From the cell containing the given text, extract its center point as (X, Y) coordinate. 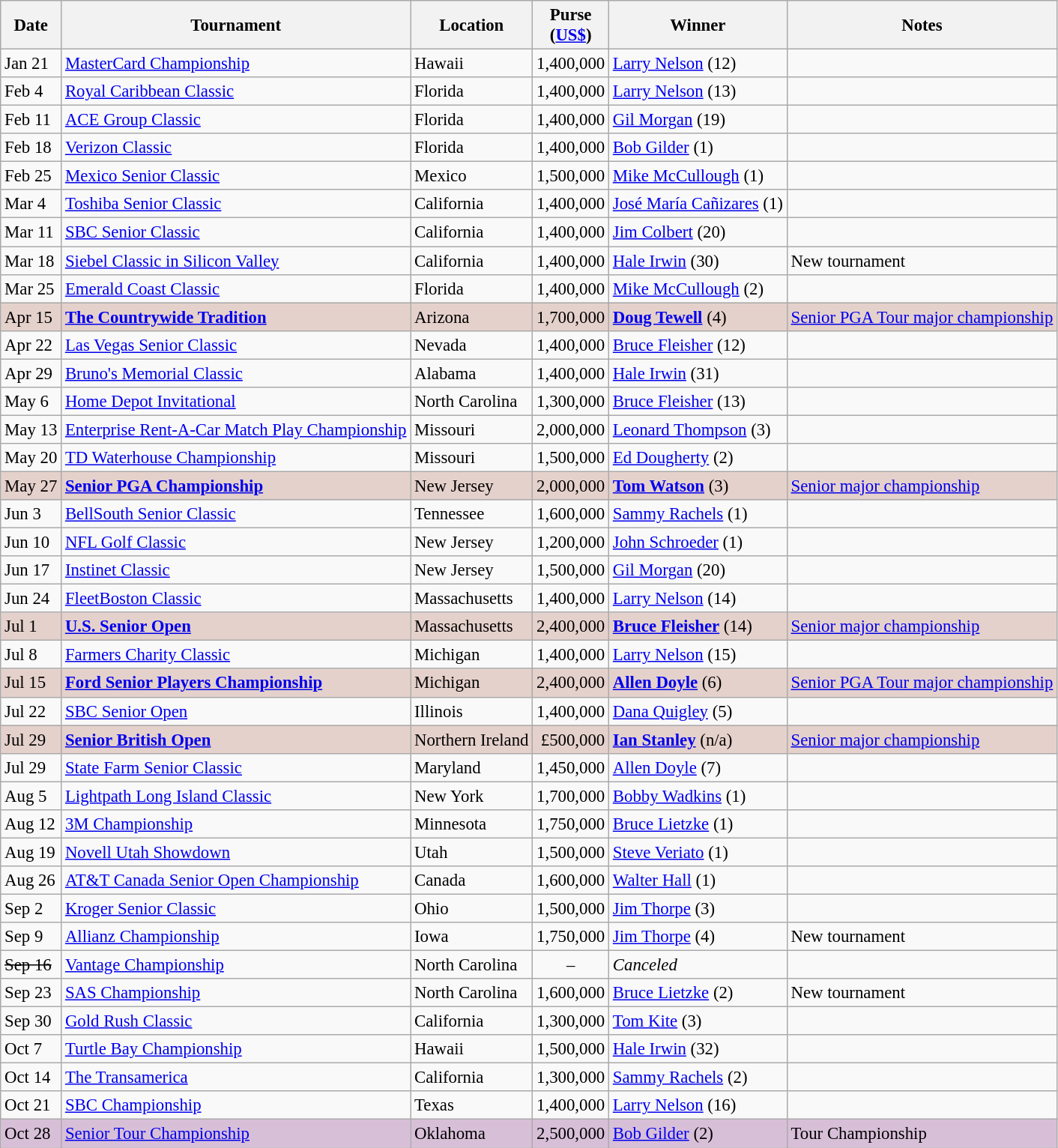
Purse(US$) (571, 25)
Oct 14 (31, 1078)
Bob Gilder (2) (698, 1134)
Allen Doyle (7) (698, 767)
Tom Watson (3) (698, 486)
Oct 7 (31, 1049)
Mike McCullough (2) (698, 288)
U.S. Senior Open (236, 626)
Feb 18 (31, 148)
Hale Irwin (31) (698, 373)
Feb 4 (31, 91)
Jun 24 (31, 599)
Enterprise Rent-A-Car Match Play Championship (236, 429)
SBC Championship (236, 1105)
Sammy Rachels (2) (698, 1078)
Apr 22 (31, 345)
Jan 21 (31, 64)
1,200,000 (571, 543)
Sep 23 (31, 993)
Tom Kite (3) (698, 1021)
Ed Dougherty (2) (698, 458)
Sep 2 (31, 908)
MasterCard Championship (236, 64)
Arizona (472, 317)
Mar 25 (31, 288)
Mar 11 (31, 232)
Texas (472, 1105)
May 20 (31, 458)
Allen Doyle (6) (698, 683)
Tournament (236, 25)
Home Depot Invitational (236, 402)
Sep 16 (31, 965)
Dana Quigley (5) (698, 711)
John Schroeder (1) (698, 543)
Aug 19 (31, 852)
ACE Group Classic (236, 120)
Jul 22 (31, 711)
Sep 30 (31, 1021)
Ian Stanley (n/a) (698, 740)
Jim Thorpe (4) (698, 937)
Feb 25 (31, 176)
May 13 (31, 429)
Jim Thorpe (3) (698, 908)
Canada (472, 880)
Bruce Lietzke (1) (698, 824)
Larry Nelson (12) (698, 64)
Hale Irwin (32) (698, 1049)
Senior British Open (236, 740)
Tennessee (472, 514)
Minnesota (472, 824)
Mar 18 (31, 261)
Bruce Fleisher (12) (698, 345)
José María Cañizares (1) (698, 205)
Royal Caribbean Classic (236, 91)
Location (472, 25)
The Countrywide Tradition (236, 317)
Lightpath Long Island Classic (236, 796)
Ford Senior Players Championship (236, 683)
Las Vegas Senior Classic (236, 345)
Illinois (472, 711)
Northern Ireland (472, 740)
Farmers Charity Classic (236, 655)
Bobby Wadkins (1) (698, 796)
Utah (472, 852)
Tour Championship (922, 1134)
BellSouth Senior Classic (236, 514)
Jul 15 (31, 683)
Bruce Fleisher (13) (698, 402)
Mexico Senior Classic (236, 176)
– (571, 965)
Winner (698, 25)
Jun 10 (31, 543)
Mar 4 (31, 205)
Bob Gilder (1) (698, 148)
Oct 28 (31, 1134)
Jul 8 (31, 655)
Date (31, 25)
Mike McCullough (1) (698, 176)
Aug 12 (31, 824)
FleetBoston Classic (236, 599)
Instinet Classic (236, 570)
May 27 (31, 486)
Vantage Championship (236, 965)
Aug 26 (31, 880)
NFL Golf Classic (236, 543)
Iowa (472, 937)
Jun 17 (31, 570)
Bruce Fleisher (14) (698, 626)
Nevada (472, 345)
Senior PGA Championship (236, 486)
Jim Colbert (20) (698, 232)
Sep 9 (31, 937)
Gil Morgan (20) (698, 570)
Hale Irwin (30) (698, 261)
SBC Senior Classic (236, 232)
May 6 (31, 402)
Gil Morgan (19) (698, 120)
Ohio (472, 908)
Oct 21 (31, 1105)
2,500,000 (571, 1134)
Steve Veriato (1) (698, 852)
Toshiba Senior Classic (236, 205)
1,450,000 (571, 767)
3M Championship (236, 824)
Sammy Rachels (1) (698, 514)
Siebel Classic in Silicon Valley (236, 261)
Apr 29 (31, 373)
Maryland (472, 767)
£500,000 (571, 740)
Larry Nelson (15) (698, 655)
The Transamerica (236, 1078)
Bruno's Memorial Classic (236, 373)
Notes (922, 25)
Oklahoma (472, 1134)
State Farm Senior Classic (236, 767)
Turtle Bay Championship (236, 1049)
Jun 3 (31, 514)
AT&T Canada Senior Open Championship (236, 880)
Bruce Lietzke (2) (698, 993)
Allianz Championship (236, 937)
Apr 15 (31, 317)
Novell Utah Showdown (236, 852)
Larry Nelson (13) (698, 91)
Senior Tour Championship (236, 1134)
Mexico (472, 176)
Canceled (698, 965)
Gold Rush Classic (236, 1021)
Emerald Coast Classic (236, 288)
SAS Championship (236, 993)
TD Waterhouse Championship (236, 458)
Verizon Classic (236, 148)
Feb 11 (31, 120)
Larry Nelson (14) (698, 599)
Larry Nelson (16) (698, 1105)
Doug Tewell (4) (698, 317)
Kroger Senior Classic (236, 908)
Aug 5 (31, 796)
Leonard Thompson (3) (698, 429)
Alabama (472, 373)
Walter Hall (1) (698, 880)
Jul 1 (31, 626)
SBC Senior Open (236, 711)
New York (472, 796)
